Identify which cell holds the provided text, then report its (x, y) central coordinate. 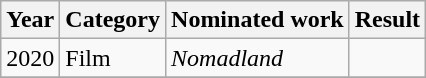
Result (387, 20)
2020 (30, 58)
Nomadland (258, 58)
Year (30, 20)
Film (113, 58)
Nominated work (258, 20)
Category (113, 20)
